Return the (x, y) coordinate for the center point of the cell that contains the specified text.  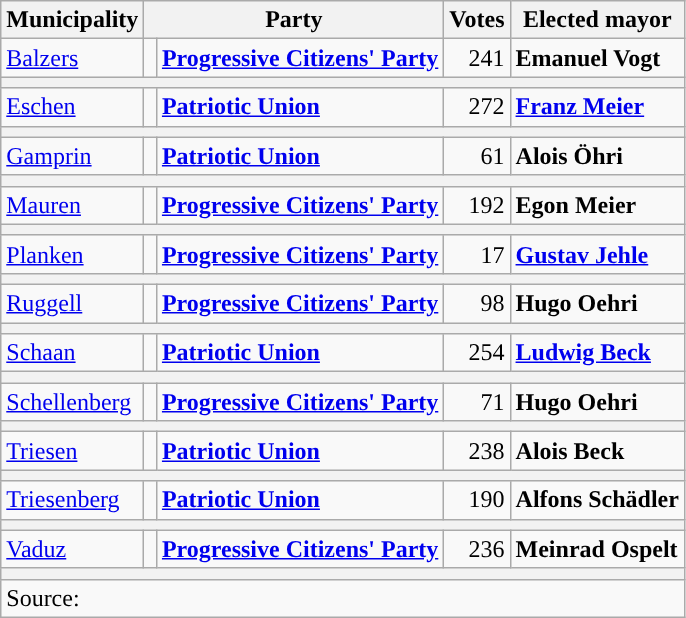
Ludwig Beck (597, 353)
Municipality (72, 20)
98 (477, 303)
61 (477, 156)
Schaan (72, 353)
Elected mayor (597, 20)
Triesenberg (72, 500)
Ruggell (72, 303)
Source: (343, 598)
Meinrad Ospelt (597, 549)
71 (477, 402)
Alois Beck (597, 451)
Votes (477, 20)
Alfons Schädler (597, 500)
Alois Öhri (597, 156)
254 (477, 353)
Party (294, 20)
Gustav Jehle (597, 254)
190 (477, 500)
Emanuel Vogt (597, 58)
17 (477, 254)
Franz Meier (597, 107)
Gamprin (72, 156)
Triesen (72, 451)
238 (477, 451)
Balzers (72, 58)
Planken (72, 254)
Schellenberg (72, 402)
192 (477, 205)
236 (477, 549)
241 (477, 58)
Vaduz (72, 549)
Egon Meier (597, 205)
Mauren (72, 205)
272 (477, 107)
Eschen (72, 107)
